From the cell containing the given text, extract its center point as [X, Y] coordinate. 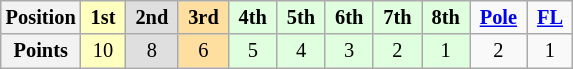
10 [104, 51]
3rd [203, 17]
4th [253, 17]
6th [349, 17]
Pole [498, 17]
Points [41, 51]
8th [446, 17]
4 [301, 51]
Position [41, 17]
3 [349, 51]
7th [397, 17]
5th [301, 17]
2nd [152, 17]
5 [253, 51]
1st [104, 17]
FL [550, 17]
8 [152, 51]
6 [203, 51]
